Determine the (X, Y) coordinate at the center of the cell enclosing the given text.  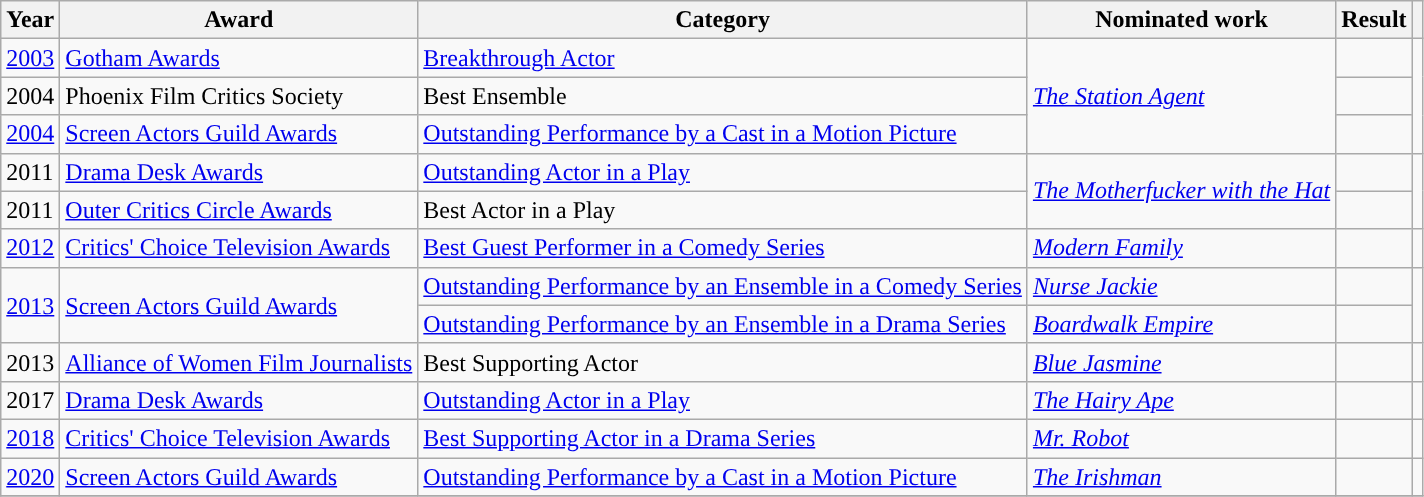
Breakthrough Actor (723, 58)
The Irishman (1181, 477)
2003 (30, 58)
Mr. Robot (1181, 438)
Boardwalk Empire (1181, 324)
2017 (30, 400)
Alliance of Women Film Journalists (239, 362)
Best Actor in a Play (723, 210)
Outstanding Performance by an Ensemble in a Drama Series (723, 324)
Best Supporting Actor (723, 362)
Result (1374, 20)
The Motherfucker with the Hat (1181, 191)
The Station Agent (1181, 96)
Best Supporting Actor in a Drama Series (723, 438)
Phoenix Film Critics Society (239, 96)
Outstanding Performance by an Ensemble in a Comedy Series (723, 286)
The Hairy Ape (1181, 400)
Category (723, 20)
Modern Family (1181, 248)
Nominated work (1181, 20)
2020 (30, 477)
Nurse Jackie (1181, 286)
2018 (30, 438)
Outer Critics Circle Awards (239, 210)
2012 (30, 248)
Gotham Awards (239, 58)
Blue Jasmine (1181, 362)
Year (30, 20)
Best Ensemble (723, 96)
Best Guest Performer in a Comedy Series (723, 248)
Award (239, 20)
